Capture the cell that displays the provided text and extract its [x, y] central coordinate. 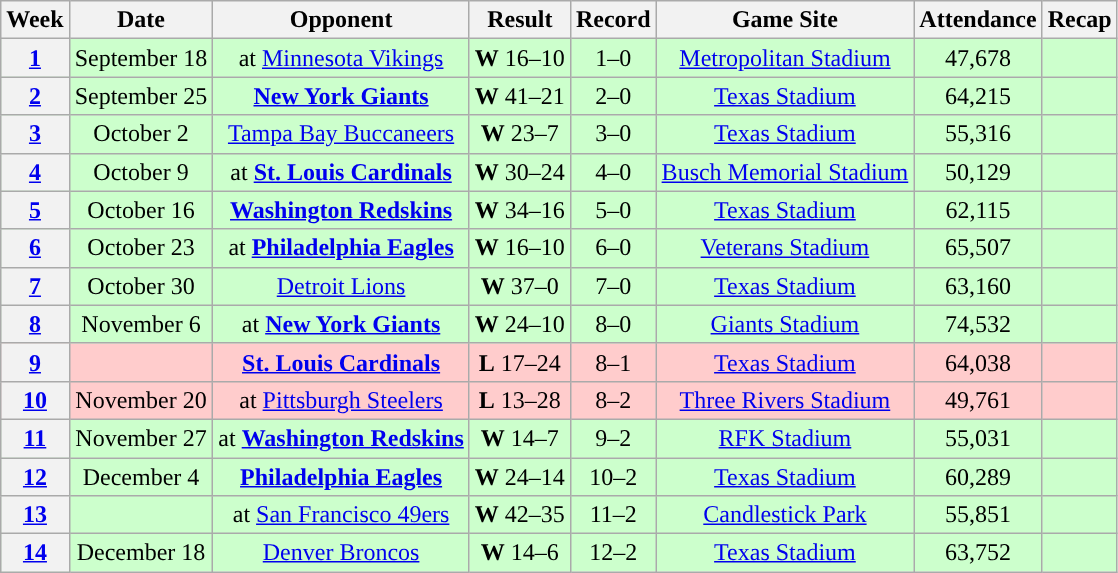
8–0 [613, 324]
at Philadelphia Eagles [341, 248]
St. Louis Cardinals [341, 362]
L 17–24 [520, 362]
September 25 [141, 96]
October 23 [141, 248]
October 2 [141, 134]
Candlestick Park [785, 515]
W 14–7 [520, 438]
8 [35, 324]
W 24–14 [520, 477]
50,129 [978, 172]
November 27 [141, 438]
W 42–35 [520, 515]
5–0 [613, 210]
September 18 [141, 58]
12–2 [613, 553]
W 23–7 [520, 134]
14 [35, 553]
8–1 [613, 362]
December 4 [141, 477]
63,752 [978, 553]
7–0 [613, 286]
Tampa Bay Buccaneers [341, 134]
6 [35, 248]
7 [35, 286]
W 14–6 [520, 553]
12 [35, 477]
55,316 [978, 134]
9–2 [613, 438]
W 24–10 [520, 324]
Busch Memorial Stadium [785, 172]
65,507 [978, 248]
Giants Stadium [785, 324]
October 16 [141, 210]
at New York Giants [341, 324]
Game Site [785, 20]
55,851 [978, 515]
Washington Redskins [341, 210]
10–2 [613, 477]
3 [35, 134]
at Washington Redskins [341, 438]
at Pittsburgh Steelers [341, 400]
Date [141, 20]
November 20 [141, 400]
8–2 [613, 400]
6–0 [613, 248]
October 9 [141, 172]
13 [35, 515]
Opponent [341, 20]
74,532 [978, 324]
Philadelphia Eagles [341, 477]
3–0 [613, 134]
at Minnesota Vikings [341, 58]
5 [35, 210]
Denver Broncos [341, 553]
47,678 [978, 58]
1–0 [613, 58]
at San Francisco 49ers [341, 515]
55,031 [978, 438]
W 37–0 [520, 286]
62,115 [978, 210]
11–2 [613, 515]
Attendance [978, 20]
Record [613, 20]
L 13–28 [520, 400]
W 41–21 [520, 96]
W 34–16 [520, 210]
October 30 [141, 286]
Result [520, 20]
4 [35, 172]
2 [35, 96]
Veterans Stadium [785, 248]
60,289 [978, 477]
W 30–24 [520, 172]
11 [35, 438]
Metropolitan Stadium [785, 58]
64,215 [978, 96]
9 [35, 362]
64,038 [978, 362]
Recap [1080, 20]
New York Giants [341, 96]
2–0 [613, 96]
63,160 [978, 286]
at St. Louis Cardinals [341, 172]
November 6 [141, 324]
RFK Stadium [785, 438]
Three Rivers Stadium [785, 400]
December 18 [141, 553]
49,761 [978, 400]
Week [35, 20]
1 [35, 58]
Detroit Lions [341, 286]
4–0 [613, 172]
10 [35, 400]
